For the text-containing cell, return its midpoint in [x, y] coordinate format. 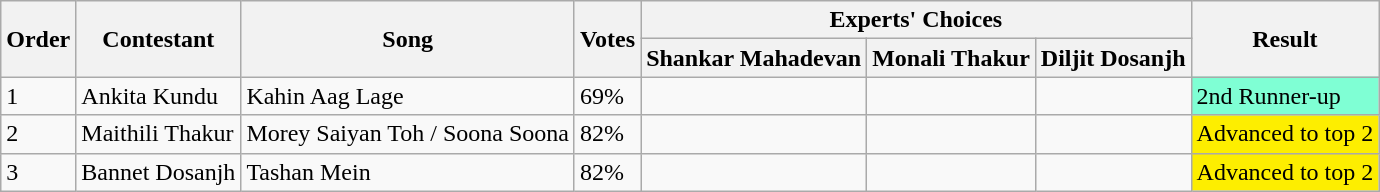
Maithili Thakur [158, 134]
Experts' Choices [916, 20]
2nd Runner-up [1285, 96]
Contestant [158, 39]
1 [38, 96]
Monali Thakur [952, 58]
3 [38, 172]
69% [607, 96]
Song [408, 39]
Result [1285, 39]
Tashan Mein [408, 172]
Ankita Kundu [158, 96]
Diljit Dosanjh [1113, 58]
Morey Saiyan Toh / Soona Soona [408, 134]
Kahin Aag Lage [408, 96]
Bannet Dosanjh [158, 172]
Shankar Mahadevan [754, 58]
Order [38, 39]
Votes [607, 39]
2 [38, 134]
